Determine the [x, y] coordinate at the center of the cell enclosing the given text.  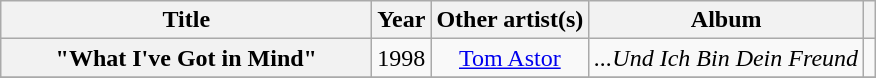
...Und Ich Bin Dein Freund [726, 58]
Year [402, 20]
Other artist(s) [510, 20]
"What I've Got in Mind" [186, 58]
Album [726, 20]
Title [186, 20]
Tom Astor [510, 58]
1998 [402, 58]
